Return (x, y) of the center of cell containing provided text 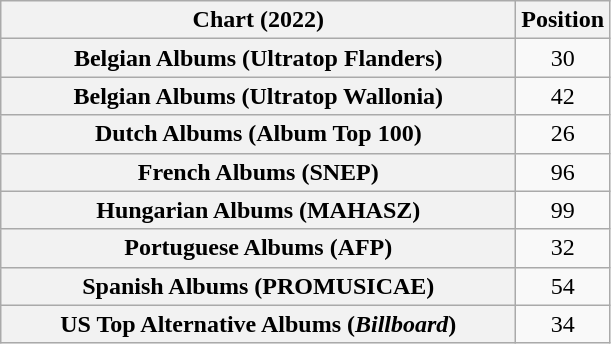
96 (563, 172)
Dutch Albums (Album Top 100) (258, 134)
Portuguese Albums (AFP) (258, 248)
Belgian Albums (Ultratop Flanders) (258, 58)
French Albums (SNEP) (258, 172)
42 (563, 96)
Chart (2022) (258, 20)
54 (563, 286)
32 (563, 248)
Position (563, 20)
34 (563, 324)
99 (563, 210)
Belgian Albums (Ultratop Wallonia) (258, 96)
US Top Alternative Albums (Billboard) (258, 324)
26 (563, 134)
Hungarian Albums (MAHASZ) (258, 210)
Spanish Albums (PROMUSICAE) (258, 286)
30 (563, 58)
